Output the (x, y) coordinate of the center of the cell containing the given text.  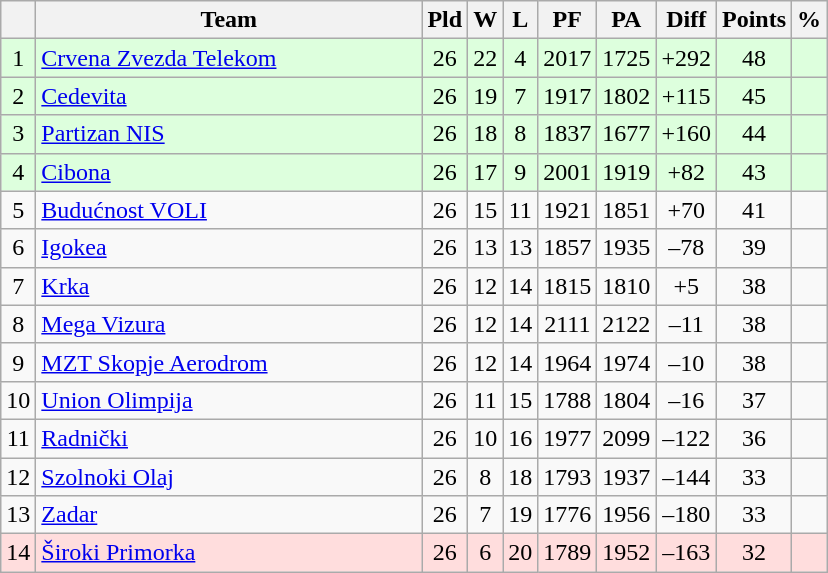
37 (754, 400)
22 (486, 58)
1776 (568, 515)
2122 (626, 324)
20 (520, 553)
W (486, 20)
% (810, 20)
1810 (626, 286)
Union Olimpija (229, 400)
Zadar (229, 515)
–16 (686, 400)
44 (754, 134)
1 (18, 58)
1974 (626, 362)
48 (754, 58)
Points (754, 20)
1921 (568, 210)
+115 (686, 96)
–11 (686, 324)
32 (754, 553)
1837 (568, 134)
+292 (686, 58)
1804 (626, 400)
1789 (568, 553)
+82 (686, 172)
Radnički (229, 438)
Igokea (229, 248)
Cibona (229, 172)
+70 (686, 210)
2 (18, 96)
1802 (626, 96)
Crvena Zvezda Telekom (229, 58)
1725 (626, 58)
2099 (626, 438)
PF (568, 20)
1977 (568, 438)
1956 (626, 515)
36 (754, 438)
–163 (686, 553)
1788 (568, 400)
1937 (626, 477)
1964 (568, 362)
1857 (568, 248)
+5 (686, 286)
16 (520, 438)
+160 (686, 134)
–78 (686, 248)
1917 (568, 96)
2111 (568, 324)
Team (229, 20)
Szolnoki Olaj (229, 477)
–180 (686, 515)
45 (754, 96)
Cedevita (229, 96)
1952 (626, 553)
1677 (626, 134)
Partizan NIS (229, 134)
L (520, 20)
17 (486, 172)
2001 (568, 172)
Krka (229, 286)
Široki Primorka (229, 553)
PA (626, 20)
1935 (626, 248)
1919 (626, 172)
Mega Vizura (229, 324)
Pld (445, 20)
43 (754, 172)
39 (754, 248)
1815 (568, 286)
5 (18, 210)
–144 (686, 477)
1851 (626, 210)
1793 (568, 477)
2017 (568, 58)
3 (18, 134)
MZT Skopje Aerodrom (229, 362)
Budućnost VOLI (229, 210)
41 (754, 210)
Diff (686, 20)
–10 (686, 362)
–122 (686, 438)
